Extract the [x, y] coordinate from the center of the cell holding the provided text.  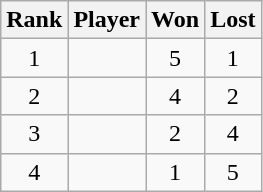
3 [34, 134]
Rank [34, 20]
Won [176, 20]
Lost [233, 20]
Player [107, 20]
